Output the (X, Y) coordinate of the center of the cell containing the given text.  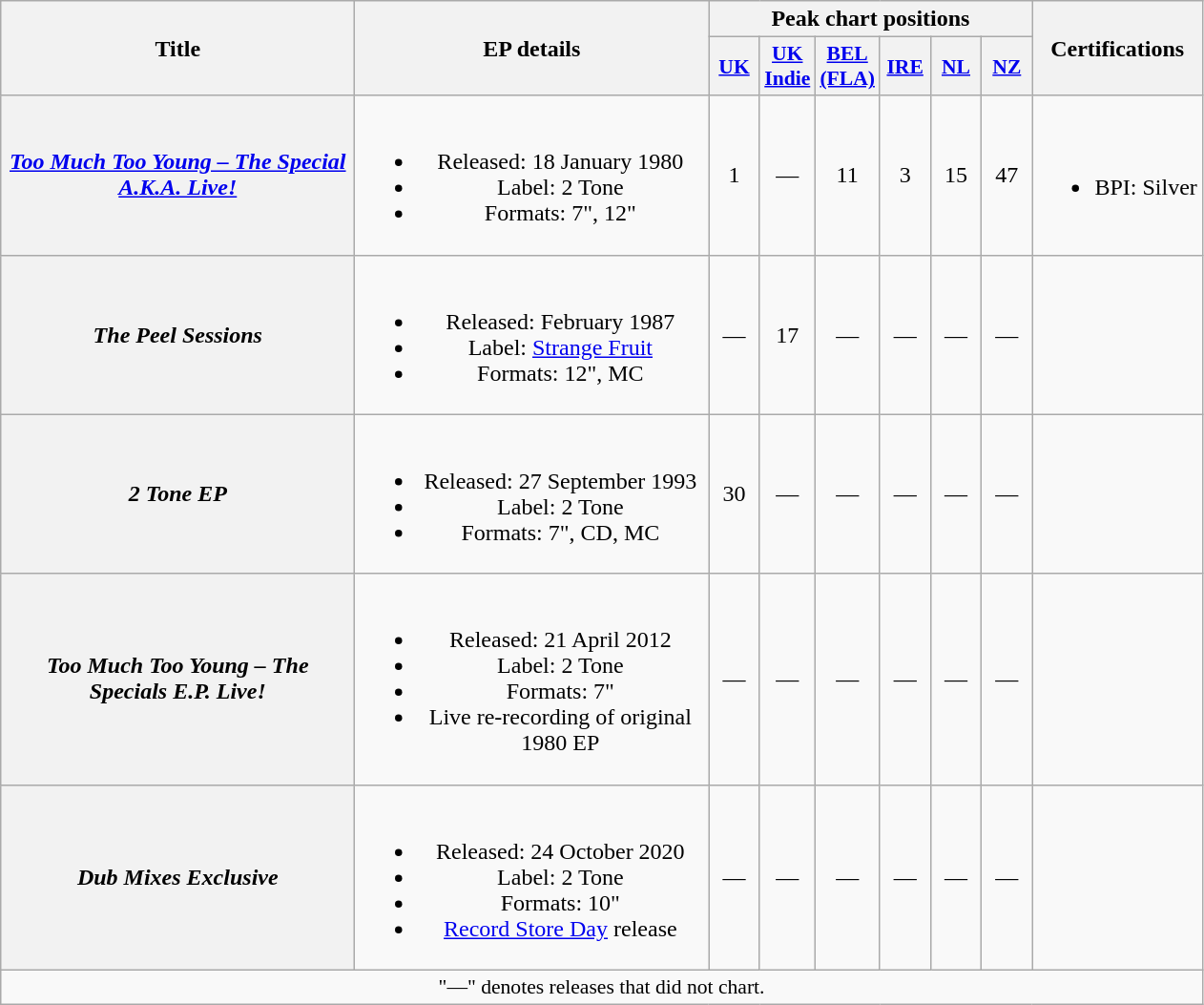
Released: 24 October 2020Label: 2 ToneFormats: 10"Record Store Day release (532, 877)
11 (847, 176)
Too Much Too Young – The Special A.K.A. Live! (177, 176)
UK (735, 67)
2 Tone EP (177, 494)
Dub Mixes Exclusive (177, 877)
47 (1007, 176)
Released: 21 April 2012Label: 2 ToneFormats: 7"Live re-recording of original 1980 EP (532, 680)
Certifications (1117, 48)
3 (904, 176)
Released: 27 September 1993Label: 2 ToneFormats: 7", CD, MC (532, 494)
Released: 18 January 1980Label: 2 ToneFormats: 7", 12" (532, 176)
Title (177, 48)
17 (787, 334)
"—" denotes releases that did not chart. (602, 987)
15 (956, 176)
UK Indie (787, 67)
NZ (1007, 67)
Peak chart positions (870, 19)
30 (735, 494)
EP details (532, 48)
IRE (904, 67)
The Peel Sessions (177, 334)
Released: February 1987Label: Strange FruitFormats: 12", MC (532, 334)
Too Much Too Young – The Specials E.P. Live! (177, 680)
1 (735, 176)
BPI: Silver (1117, 176)
BEL (FLA) (847, 67)
NL (956, 67)
